Locate the cell with the specified text and output its (x, y) center coordinate. 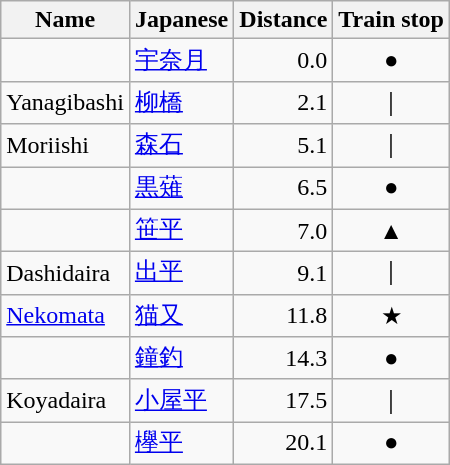
宇奈月 (181, 60)
小屋平 (181, 400)
Japanese (181, 20)
柳橋 (181, 102)
森石 (181, 146)
17.5 (284, 400)
猫又 (181, 316)
黒薙 (181, 188)
14.3 (284, 358)
Name (66, 20)
0.0 (284, 60)
20.1 (284, 444)
9.1 (284, 274)
7.0 (284, 230)
Nekomata (66, 316)
鐘釣 (181, 358)
★ (392, 316)
出平 (181, 274)
2.1 (284, 102)
Distance (284, 20)
Dashidaira (66, 274)
Yanagibashi (66, 102)
11.8 (284, 316)
Koyadaira (66, 400)
Moriishi (66, 146)
欅平 (181, 444)
6.5 (284, 188)
笹平 (181, 230)
▲ (392, 230)
Train stop (392, 20)
5.1 (284, 146)
